For the text-containing cell, return its midpoint in (x, y) coordinate format. 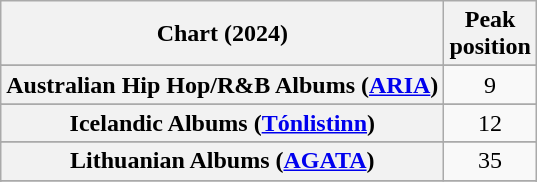
Icelandic Albums (Tónlistinn) (222, 123)
9 (490, 85)
35 (490, 161)
Chart (2024) (222, 34)
Peakposition (490, 34)
12 (490, 123)
Lithuanian Albums (AGATA) (222, 161)
Australian Hip Hop/R&B Albums (ARIA) (222, 85)
